Pinpoint the cell where the given text exists, returning its (x, y) midpoint coordinate. 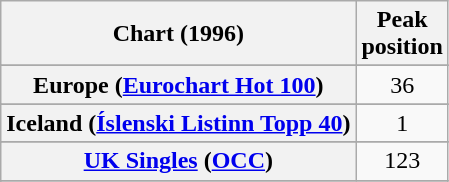
Chart (1996) (178, 34)
UK Singles (OCC) (178, 161)
Europe (Eurochart Hot 100) (178, 85)
Iceland (Íslenski Listinn Topp 40) (178, 123)
Peakposition (402, 34)
36 (402, 85)
1 (402, 123)
123 (402, 161)
